Detect which cell encompasses the target text, then output its [x, y] center coordinate. 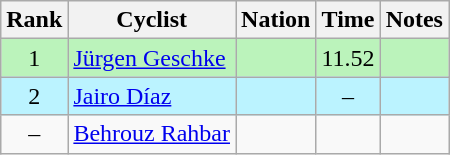
Rank [34, 20]
Time [348, 20]
11.52 [348, 58]
Notes [414, 20]
1 [34, 58]
Nation [276, 20]
Jairo Díaz [152, 96]
2 [34, 96]
Behrouz Rahbar [152, 134]
Cyclist [152, 20]
Jürgen Geschke [152, 58]
